For the text-containing cell, return its midpoint in [x, y] coordinate format. 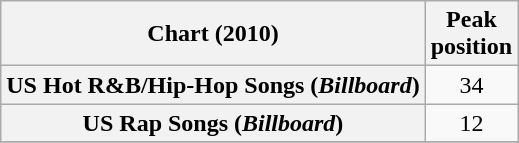
US Hot R&B/Hip-Hop Songs (Billboard) [213, 85]
Chart (2010) [213, 34]
34 [471, 85]
US Rap Songs (Billboard) [213, 123]
Peakposition [471, 34]
12 [471, 123]
